Provide the [x, y] coordinate of the cell's center where the given text is located.  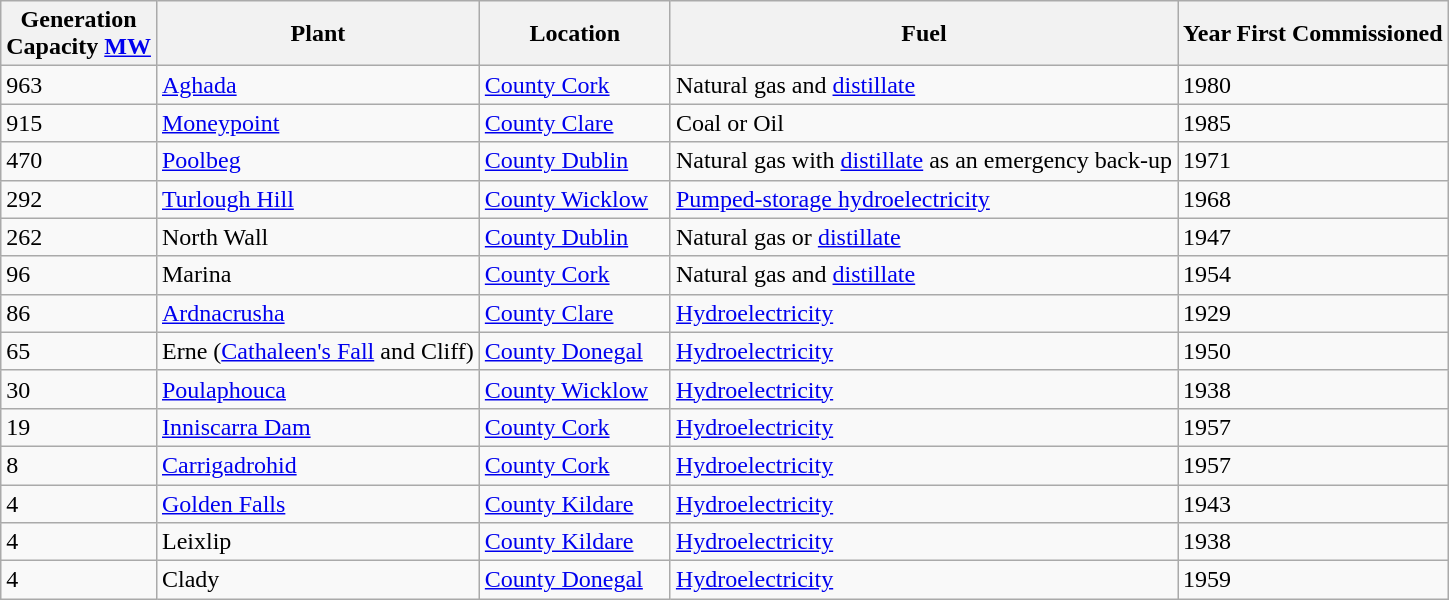
GenerationCapacity MW [79, 34]
963 [79, 85]
Marina [318, 275]
Erne (Cathaleen's Fall and Cliff) [318, 351]
North Wall [318, 237]
1943 [1314, 503]
262 [79, 237]
Natural gas or distillate [924, 237]
Inniscarra Dam [318, 427]
470 [79, 161]
1968 [1314, 199]
86 [79, 313]
292 [79, 199]
30 [79, 389]
Year First Commissioned [1314, 34]
Aghada [318, 85]
Poolbeg [318, 161]
Clady [318, 580]
1954 [1314, 275]
65 [79, 351]
19 [79, 427]
Location [574, 34]
1985 [1314, 123]
1980 [1314, 85]
Poulaphouca [318, 389]
1950 [1314, 351]
1947 [1314, 237]
Leixlip [318, 542]
Natural gas with distillate as an emergency back-up [924, 161]
Turlough Hill [318, 199]
1959 [1314, 580]
1929 [1314, 313]
Moneypoint [318, 123]
Plant [318, 34]
1971 [1314, 161]
Carrigadrohid [318, 465]
915 [79, 123]
Golden Falls [318, 503]
96 [79, 275]
8 [79, 465]
Ardnacrusha [318, 313]
Coal or Oil [924, 123]
Pumped-storage hydroelectricity [924, 199]
Fuel [924, 34]
